Locate the cell with the specified text and output its [x, y] center coordinate. 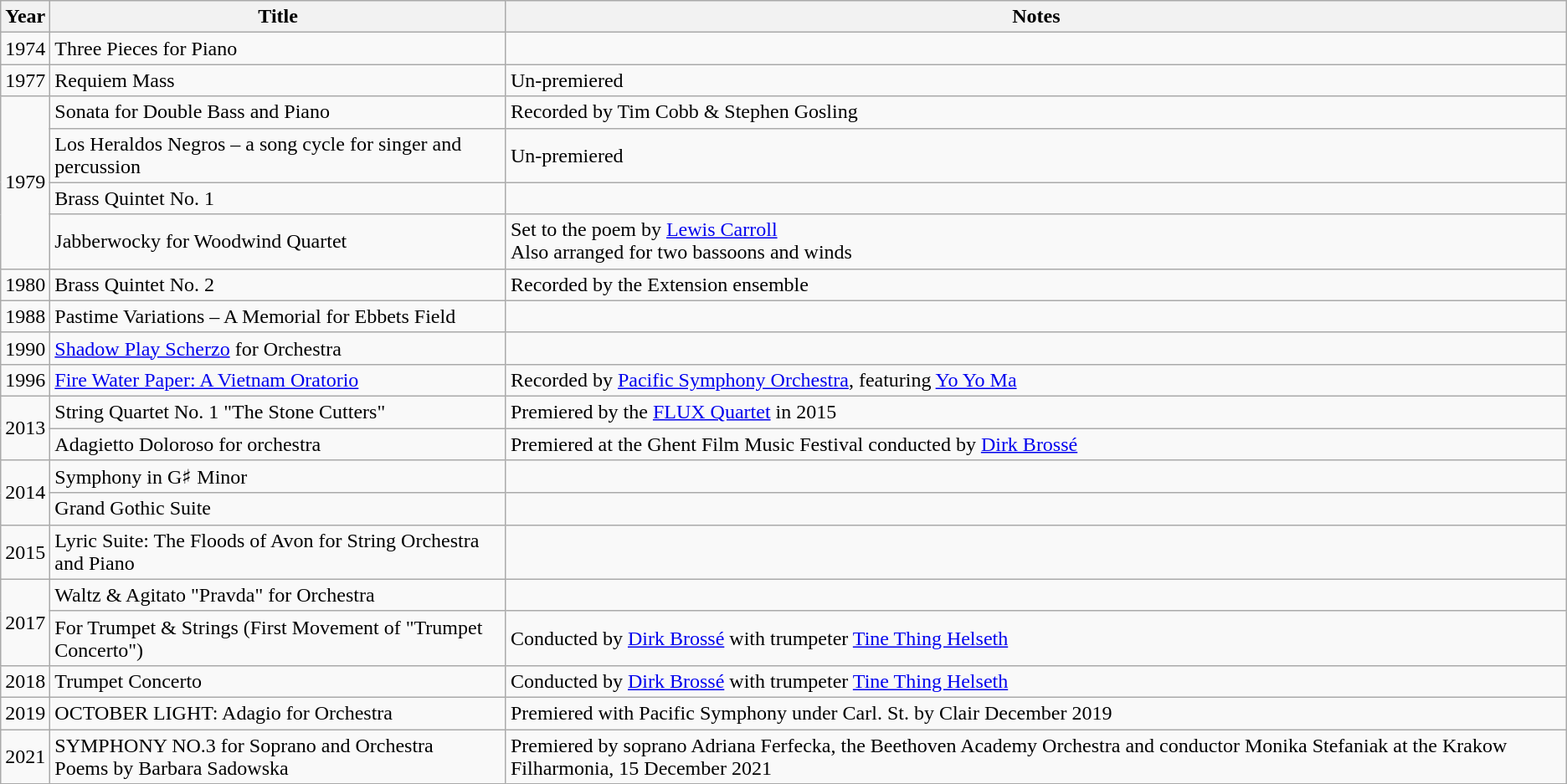
Trumpet Concerto [278, 681]
Premiered by the FLUX Quartet in 2015 [1036, 412]
2013 [25, 428]
1980 [25, 284]
2021 [25, 756]
1990 [25, 348]
Jabberwocky for Woodwind Quartet [278, 241]
Premiered at the Ghent Film Music Festival conducted by Dirk Brossé [1036, 444]
Symphony in G♯ Minor [278, 477]
OCTOBER LIGHT: Adagio for Orchestra [278, 713]
1974 [25, 49]
Notes [1036, 17]
Los Heraldos Negros – a song cycle for singer and percussion [278, 156]
String Quartet No. 1 "The Stone Cutters" [278, 412]
2014 [25, 493]
Recorded by Pacific Symphony Orchestra, featuring Yo Yo Ma [1036, 380]
1988 [25, 316]
Adagietto Doloroso for orchestra [278, 444]
2018 [25, 681]
For Trumpet & Strings (First Movement of "Trumpet Concerto") [278, 638]
SYMPHONY NO.3 for Soprano and OrchestraPoems by Barbara Sadowska [278, 756]
Year [25, 17]
Recorded by Tim Cobb & Stephen Gosling [1036, 112]
Sonata for Double Bass and Piano [278, 112]
Pastime Variations – A Memorial for Ebbets Field [278, 316]
Requiem Mass [278, 80]
1996 [25, 380]
Three Pieces for Piano [278, 49]
1977 [25, 80]
Recorded by the Extension ensemble [1036, 284]
Brass Quintet No. 2 [278, 284]
Title [278, 17]
Premiered with Pacific Symphony under Carl. St. by Clair December 2019 [1036, 713]
Set to the poem by Lewis CarrollAlso arranged for two bassoons and winds [1036, 241]
2019 [25, 713]
Fire Water Paper: A Vietnam Oratorio [278, 380]
Grand Gothic Suite [278, 509]
Lyric Suite: The Floods of Avon for String Orchestra and Piano [278, 552]
1979 [25, 182]
Shadow Play Scherzo for Orchestra [278, 348]
2015 [25, 552]
Premiered by soprano Adriana Ferfecka, the Beethoven Academy Orchestra and conductor Monika Stefaniak at the Krakow Filharmonia, 15 December 2021 [1036, 756]
Brass Quintet No. 1 [278, 198]
2017 [25, 623]
Waltz & Agitato "Pravda" for Orchestra [278, 595]
